Scan for the cell matching the given text and deliver its (X, Y) coordinate at center. 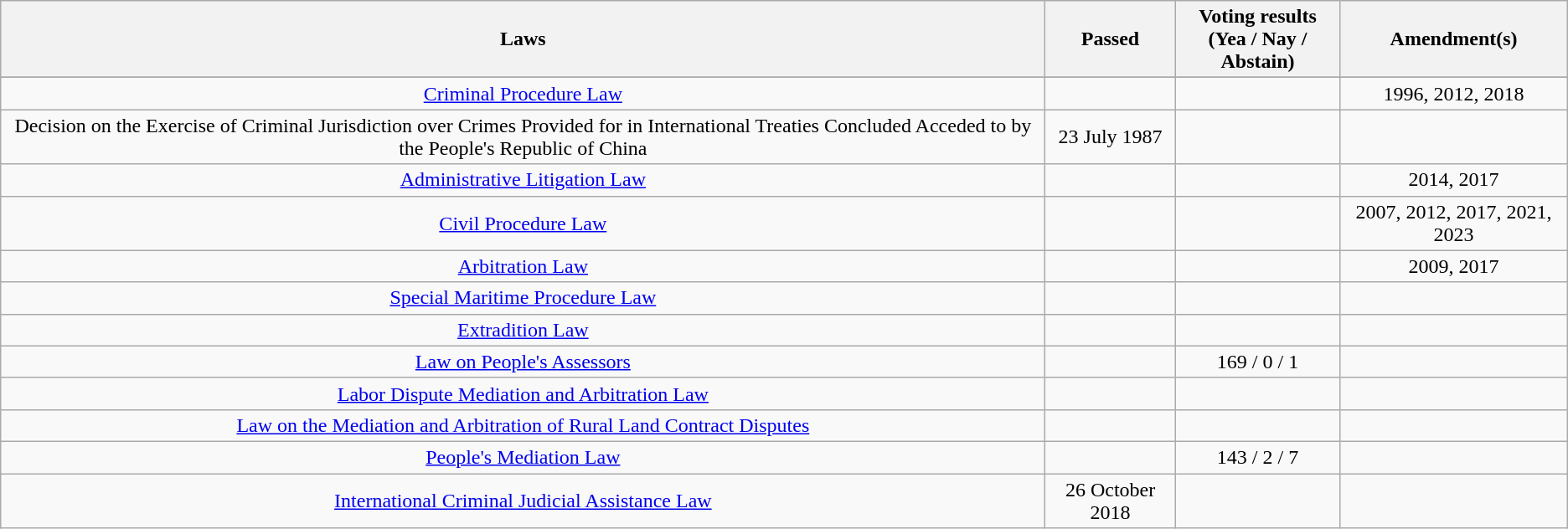
169 / 0 / 1 (1258, 362)
International Criminal Judicial Assistance Law (523, 501)
Voting results(Yea / Nay / Abstain) (1258, 39)
Criminal Procedure Law (523, 94)
Amendment(s) (1454, 39)
2007, 2012, 2017, 2021, 2023 (1454, 223)
2014, 2017 (1454, 180)
Special Maritime Procedure Law (523, 298)
Extradition Law (523, 330)
143 / 2 / 7 (1258, 457)
2009, 2017 (1454, 266)
Labor Dispute Mediation and Arbitration Law (523, 393)
People's Mediation Law (523, 457)
Laws (523, 39)
Arbitration Law (523, 266)
23 July 1987 (1111, 137)
Administrative Litigation Law (523, 180)
Law on People's Assessors (523, 362)
Civil Procedure Law (523, 223)
Passed (1111, 39)
1996, 2012, 2018 (1454, 94)
Law on the Mediation and Arbitration of Rural Land Contract Disputes (523, 425)
26 October 2018 (1111, 501)
